Extract the (X, Y) coordinate from the center of the cell holding the provided text.  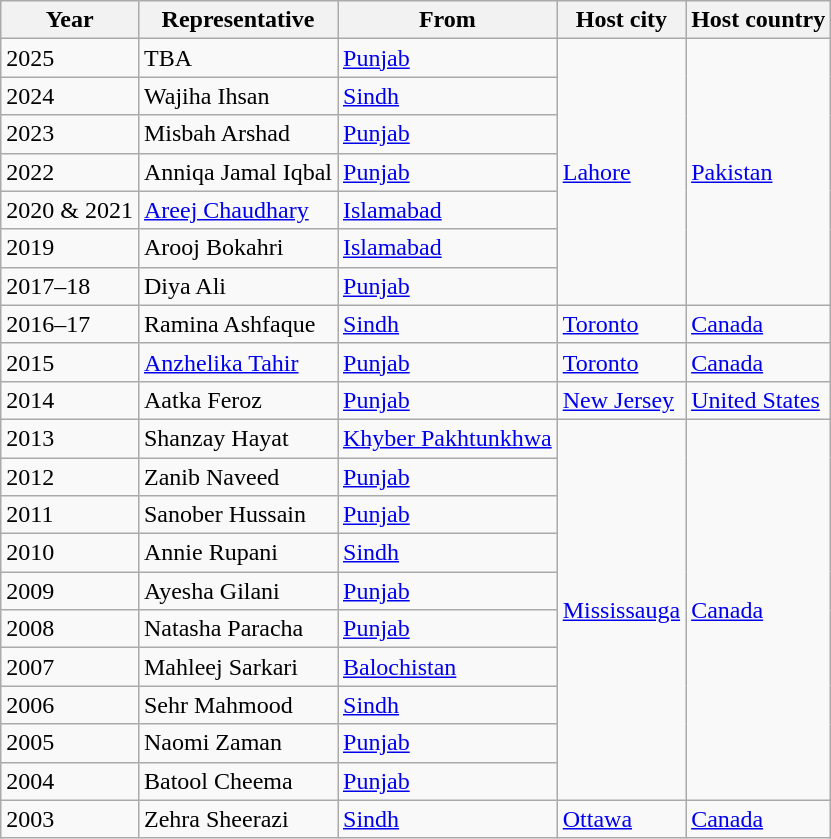
Diya Ali (238, 286)
Ayesha Gilani (238, 591)
2004 (70, 781)
Zanib Naveed (238, 477)
2012 (70, 477)
Mississauga (621, 610)
2022 (70, 172)
Mahleej Sarkari (238, 667)
From (448, 20)
2020 & 2021 (70, 210)
2007 (70, 667)
2008 (70, 629)
Batool Cheema (238, 781)
2014 (70, 400)
Year (70, 20)
Anniqa Jamal Iqbal (238, 172)
2013 (70, 438)
2017–18 (70, 286)
Representative (238, 20)
Khyber Pakhtunkhwa (448, 438)
Balochistan (448, 667)
2019 (70, 248)
2010 (70, 553)
Sanober Hussain (238, 515)
Areej Chaudhary (238, 210)
2025 (70, 58)
2024 (70, 96)
Anzhelika Tahir (238, 362)
Pakistan (758, 172)
2006 (70, 705)
Annie Rupani (238, 553)
Zehra Sheerazi (238, 819)
New Jersey (621, 400)
2016–17 (70, 324)
Misbah Arshad (238, 134)
Wajiha Ihsan (238, 96)
Natasha Paracha (238, 629)
Naomi Zaman (238, 743)
Arooj Bokahri (238, 248)
Lahore (621, 172)
2003 (70, 819)
2023 (70, 134)
2005 (70, 743)
2015 (70, 362)
Ottawa (621, 819)
2009 (70, 591)
Sehr Mahmood (238, 705)
2011 (70, 515)
Shanzay Hayat (238, 438)
Ramina Ashfaque (238, 324)
TBA (238, 58)
Host city (621, 20)
Aatka Feroz (238, 400)
Host country (758, 20)
United States (758, 400)
